From the cell containing the given text, extract its center point as (X, Y) coordinate. 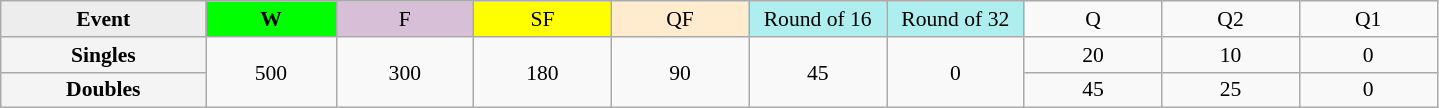
Event (104, 19)
Q2 (1231, 19)
SF (543, 19)
300 (405, 72)
F (405, 19)
QF (680, 19)
Q (1093, 19)
25 (1231, 90)
W (271, 19)
500 (271, 72)
20 (1093, 55)
180 (543, 72)
Round of 16 (818, 19)
90 (680, 72)
Doubles (104, 90)
Round of 32 (955, 19)
Q1 (1368, 19)
Singles (104, 55)
10 (1231, 55)
